Return the [X, Y] coordinate for the center point of the cell that contains the specified text.  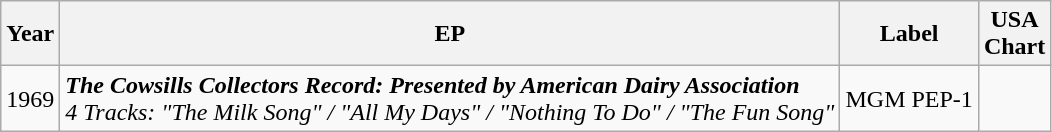
1969 [30, 98]
Year [30, 34]
Label [909, 34]
The Cowsills Collectors Record: Presented by American Dairy Association4 Tracks: "The Milk Song" / "All My Days" / "Nothing To Do" / "The Fun Song" [450, 98]
EP [450, 34]
USAChart [1014, 34]
MGM PEP-1 [909, 98]
